Pinpoint the cell where the given text exists, returning its [X, Y] midpoint coordinate. 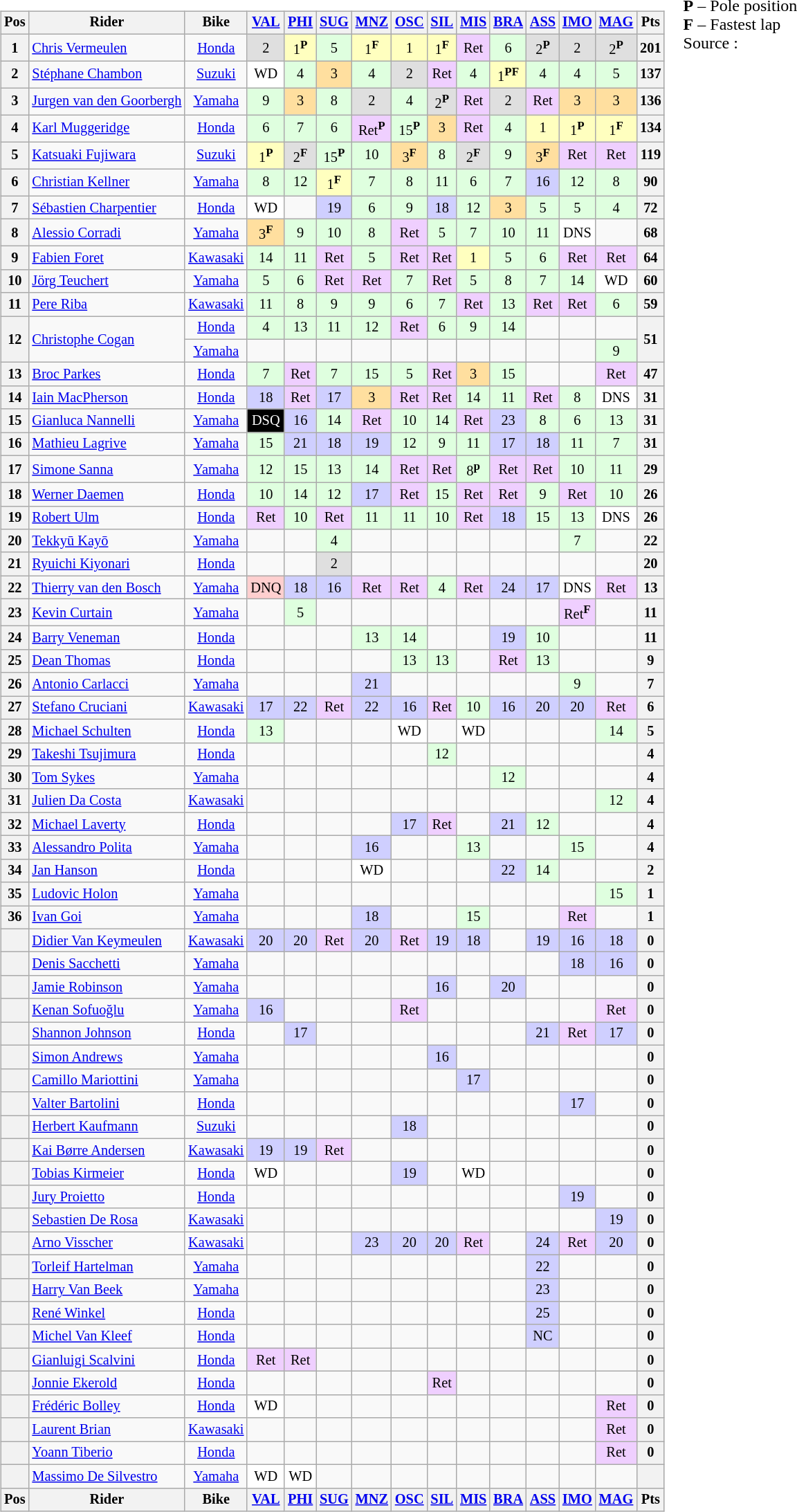
René Winkel [107, 1313]
Tobias Kirmeier [107, 1174]
Fabien Foret [107, 258]
Robert Ulm [107, 518]
Laurent Brian [107, 1430]
Herbert Kaufmann [107, 1127]
NC [542, 1336]
RetF [577, 613]
Barry Veneman [107, 638]
Jurgen van den Goorbergh [107, 101]
68 [650, 233]
136 [650, 101]
Sebastien De Rosa [107, 1220]
Harry Van Beek [107, 1290]
Jörg Teuchert [107, 281]
30 [15, 778]
Jamie Robinson [107, 987]
Stéphane Chambon [107, 75]
Kenan Sofuoğlu [107, 1010]
RetP [372, 129]
Jury Proietto [107, 1196]
Kai Børre Andersen [107, 1150]
90 [650, 183]
Ludovic Holon [107, 894]
Ivan Goi [107, 918]
137 [650, 75]
Camillo Mariottini [107, 1080]
Gianluigi Scalvini [107, 1360]
8p [473, 469]
35 [15, 894]
Kevin Curtain [107, 613]
47 [650, 374]
28 [15, 731]
Jonnie Ekerold [107, 1383]
Karl Muggeridge [107, 129]
33 [15, 848]
Dean Thomas [107, 661]
Tom Sykes [107, 778]
119 [650, 155]
Jan Hanson [107, 871]
1PF [508, 75]
DNQ [266, 588]
Michael Laverty [107, 824]
Alessio Corradi [107, 233]
27 [15, 708]
72 [650, 208]
134 [650, 129]
Werner Daemen [107, 494]
36 [15, 918]
Thierry van den Bosch [107, 588]
DSQ [266, 421]
59 [650, 304]
Takeshi Tsujimura [107, 754]
51 [650, 339]
34 [15, 871]
Simone Sanna [107, 469]
Antonio Carlacci [107, 684]
Christophe Cogan [107, 339]
32 [15, 824]
Didier Van Keymeulen [107, 940]
Sébastien Charpentier [107, 208]
Valter Bartolini [107, 1104]
Chris Vermeulen [107, 47]
Ryuichi Kiyonari [107, 564]
Mathieu Lagrive [107, 444]
Arno Visscher [107, 1244]
Christian Kellner [107, 183]
Frédéric Bolley [107, 1406]
Katsuaki Fujiwara [107, 155]
Stefano Cruciani [107, 708]
Broc Parkes [107, 374]
Alessandro Polita [107, 848]
Simon Andrews [107, 1057]
Michel Van Kleef [107, 1336]
Shannon Johnson [107, 1034]
201 [650, 47]
64 [650, 258]
Torleif Hartelman [107, 1266]
Yoann Tiberio [107, 1453]
Michael Schulten [107, 731]
60 [650, 281]
Tekkyū Kayō [107, 541]
Massimo De Silvestro [107, 1476]
Gianluca Nannelli [107, 421]
Denis Sacchetti [107, 964]
Pere Riba [107, 304]
Julien Da Costa [107, 801]
Iain MacPherson [107, 398]
